For the text-containing cell, return its midpoint in (X, Y) coordinate format. 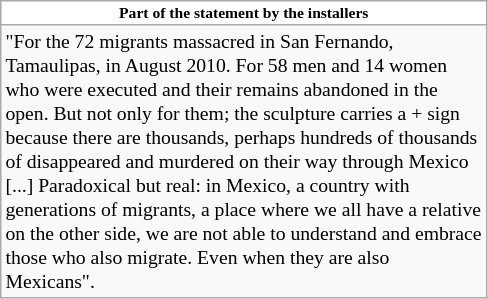
Part of the statement by the installers (244, 13)
